Determine the [X, Y] coordinate at the center of the cell enclosing the given text.  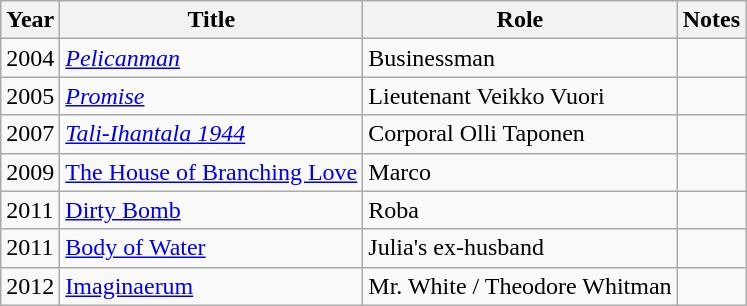
2005 [30, 96]
Julia's ex-husband [520, 248]
Lieutenant Veikko Vuori [520, 96]
Businessman [520, 58]
Tali-Ihantala 1944 [212, 134]
Year [30, 20]
Title [212, 20]
2009 [30, 172]
Pelicanman [212, 58]
2012 [30, 286]
Corporal Olli Taponen [520, 134]
Promise [212, 96]
Roba [520, 210]
Marco [520, 172]
2004 [30, 58]
Imaginaerum [212, 286]
Role [520, 20]
The House of Branching Love [212, 172]
Mr. White / Theodore Whitman [520, 286]
Body of Water [212, 248]
2007 [30, 134]
Notes [711, 20]
Dirty Bomb [212, 210]
